Find where the given text appears and provide that cell's center as [x, y] coordinate. 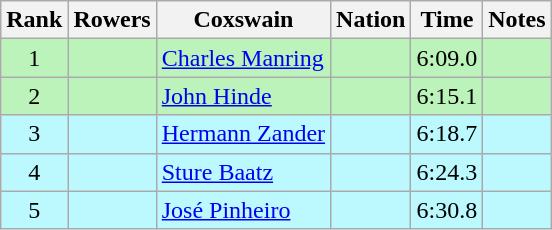
6:18.7 [447, 134]
4 [34, 172]
Sture Baatz [243, 172]
6:24.3 [447, 172]
2 [34, 96]
Notes [517, 20]
John Hinde [243, 96]
6:30.8 [447, 210]
Time [447, 20]
6:09.0 [447, 58]
Coxswain [243, 20]
Rank [34, 20]
3 [34, 134]
Nation [371, 20]
6:15.1 [447, 96]
Rowers [112, 20]
Hermann Zander [243, 134]
1 [34, 58]
Charles Manring [243, 58]
José Pinheiro [243, 210]
5 [34, 210]
